For the text-containing cell, return its midpoint in (x, y) coordinate format. 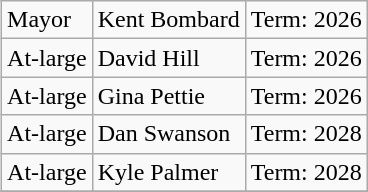
Mayor (48, 20)
Kent Bombard (168, 20)
David Hill (168, 58)
Dan Swanson (168, 134)
Gina Pettie (168, 96)
Kyle Palmer (168, 172)
